Return (x, y) of the center of cell containing provided text 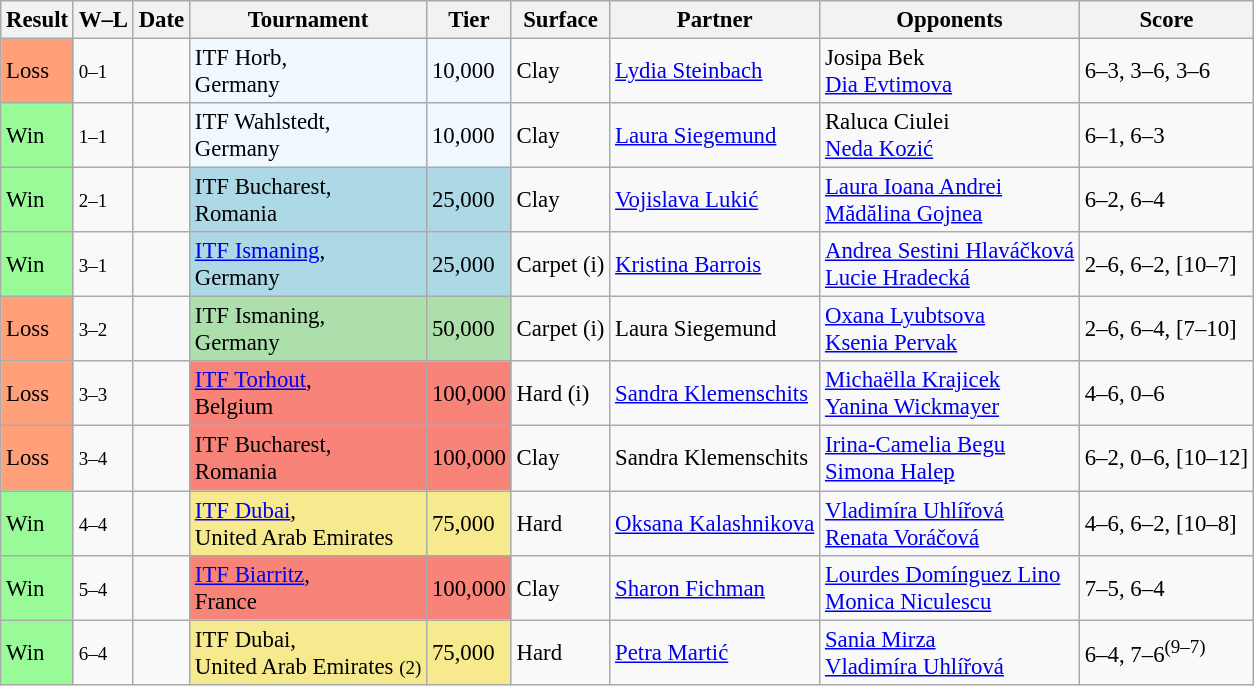
W–L (103, 20)
Josipa Bek Dia Evtimova (950, 72)
3–2 (103, 330)
ITF Horb, Germany (308, 72)
Michaëlla Krajicek Yanina Wickmayer (950, 394)
Oxana Lyubtsova Ksenia Pervak (950, 330)
3–1 (103, 264)
Irina-Camelia Begu Simona Halep (950, 458)
2–6, 6–2, [10–7] (1166, 264)
Hard (i) (560, 394)
6–4, 7–6(9–7) (1166, 652)
6–2, 6–4 (1166, 200)
ITF Biarritz, France (308, 588)
6–3, 3–6, 3–6 (1166, 72)
6–4 (103, 652)
Lourdes Domínguez Lino Monica Niculescu (950, 588)
Score (1166, 20)
Andrea Sestini Hlaváčková Lucie Hradecká (950, 264)
1–1 (103, 136)
2–1 (103, 200)
Petra Martić (715, 652)
Tier (470, 20)
3–3 (103, 394)
Tournament (308, 20)
ITF Wahlstedt, Germany (308, 136)
ITF Dubai, United Arab Emirates (2) (308, 652)
3–4 (103, 458)
Partner (715, 20)
50,000 (470, 330)
6–1, 6–3 (1166, 136)
Sania Mirza Vladimíra Uhlířová (950, 652)
Vladimíra Uhlířová Renata Voráčová (950, 524)
Result (38, 20)
Opponents (950, 20)
ITF Dubai, United Arab Emirates (308, 524)
0–1 (103, 72)
Sharon Fichman (715, 588)
7–5, 6–4 (1166, 588)
Laura Ioana Andrei Mădălina Gojnea (950, 200)
6–2, 0–6, [10–12] (1166, 458)
ITF Torhout, Belgium (308, 394)
Date (161, 20)
4–4 (103, 524)
Surface (560, 20)
Vojislava Lukić (715, 200)
4–6, 0–6 (1166, 394)
Oksana Kalashnikova (715, 524)
5–4 (103, 588)
Lydia Steinbach (715, 72)
4–6, 6–2, [10–8] (1166, 524)
2–6, 6–4, [7–10] (1166, 330)
Kristina Barrois (715, 264)
Raluca Ciulei Neda Kozić (950, 136)
